From the cell containing the given text, extract its center point as [X, Y] coordinate. 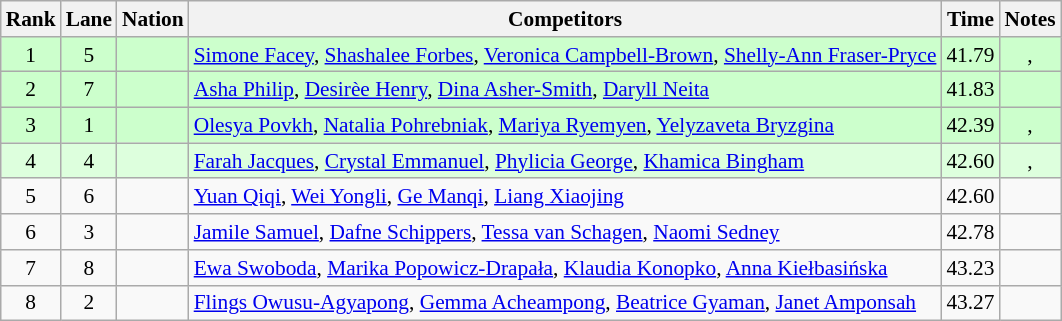
Olesya Povkh, Natalia Pohrebniak, Mariya Ryemyen, Yelyzaveta Bryzgina [566, 126]
Lane [89, 19]
43.23 [970, 268]
42.78 [970, 232]
Yuan Qiqi, Wei Yongli, Ge Manqi, Liang Xiaojing [566, 197]
41.83 [970, 90]
41.79 [970, 55]
Flings Owusu-Agyapong, Gemma Acheampong, Beatrice Gyaman, Janet Amponsah [566, 303]
Notes [1030, 19]
42.39 [970, 126]
Farah Jacques, Crystal Emmanuel, Phylicia George, Khamica Bingham [566, 161]
Asha Philip, Desirèe Henry, Dina Asher-Smith, Daryll Neita [566, 90]
Time [970, 19]
Simone Facey, Shashalee Forbes, Veronica Campbell-Brown, Shelly-Ann Fraser-Pryce [566, 55]
Jamile Samuel, Dafne Schippers, Tessa van Schagen, Naomi Sedney [566, 232]
43.27 [970, 303]
Nation [153, 19]
Competitors [566, 19]
Ewa Swoboda, Marika Popowicz-Drapała, Klaudia Konopko, Anna Kiełbasińska [566, 268]
Rank [31, 19]
